From the cell containing the given text, extract its center point as (x, y) coordinate. 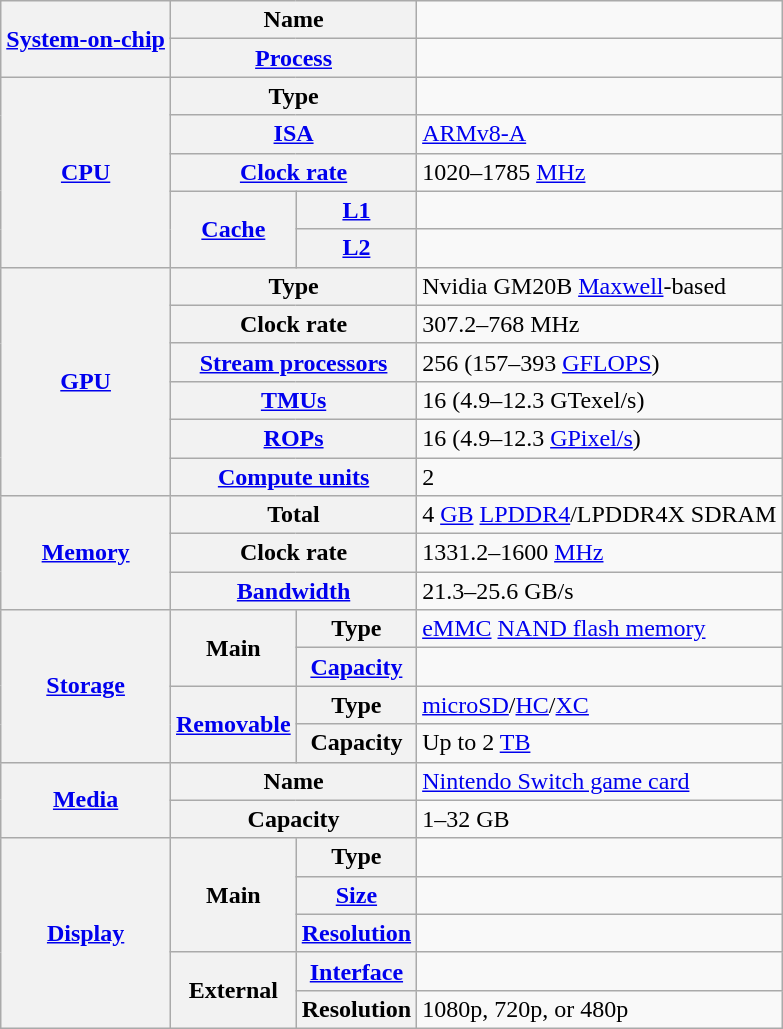
Total (293, 515)
Bandwidth (293, 591)
1–32 GB (600, 819)
Nintendo Switch game card (600, 781)
GPU (86, 381)
CPU (86, 172)
1020–1785 MHz (600, 172)
Nvidia GM20B Maxwell-based (600, 286)
L1 (356, 210)
Storage (86, 686)
Removable (233, 724)
L2 (356, 248)
Compute units (293, 477)
microSD/HC/XC (600, 705)
Up to 2 TB (600, 743)
1080p, 720p, or 480p (600, 1009)
Media (86, 800)
1331.2–1600 MHz (600, 553)
Memory (86, 553)
eMMC NAND flash memory (600, 629)
System-on-chip (86, 39)
16 (4.9–12.3 GPixel/s) (600, 438)
TMUs (293, 400)
ISA (293, 134)
256 (157–393 GFLOPS) (600, 362)
Display (86, 933)
ROPs (293, 438)
Size (356, 895)
16 (4.9–12.3 GTexel/s) (600, 400)
ARMv8-A (600, 134)
21.3–25.6 GB/s (600, 591)
2 (600, 477)
Stream processors (293, 362)
307.2–768 MHz (600, 324)
Interface (356, 971)
Process (293, 58)
External (233, 990)
4 GB LPDDR4/LPDDR4X SDRAM (600, 515)
Cache (233, 229)
